For the text-containing cell, return its midpoint in [x, y] coordinate format. 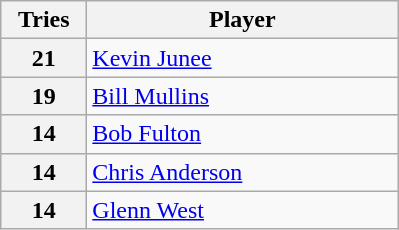
Kevin Junee [242, 58]
Chris Anderson [242, 172]
19 [44, 96]
Tries [44, 20]
Glenn West [242, 210]
Bob Fulton [242, 134]
Bill Mullins [242, 96]
21 [44, 58]
Player [242, 20]
